Pinpoint the cell where the given text exists, returning its [x, y] midpoint coordinate. 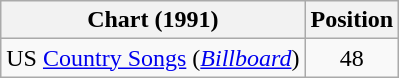
Position [352, 20]
Chart (1991) [153, 20]
48 [352, 58]
US Country Songs (Billboard) [153, 58]
